Detect which cell encompasses the target text, then output its [X, Y] center coordinate. 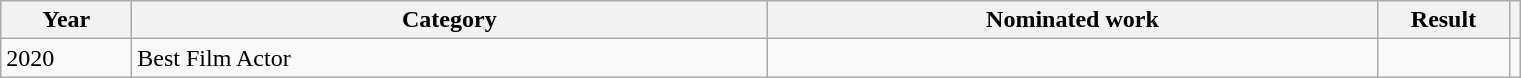
Best Film Actor [450, 58]
Result [1444, 20]
Category [450, 20]
Year [66, 20]
Nominated work [1072, 20]
2020 [66, 58]
